Return (X, Y) of the center of cell containing provided text 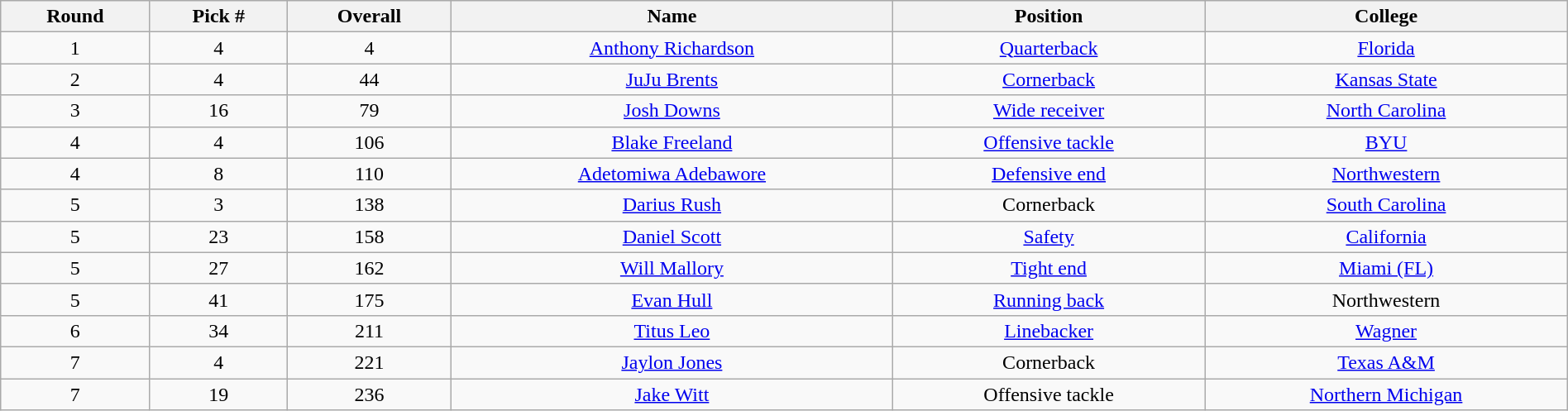
236 (370, 394)
Overall (370, 17)
Anthony Richardson (672, 48)
44 (370, 79)
221 (370, 362)
Kansas State (1386, 79)
162 (370, 268)
27 (218, 268)
Darius Rush (672, 205)
North Carolina (1386, 111)
158 (370, 237)
Tight end (1049, 268)
Wide receiver (1049, 111)
Adetomiwa Adebawore (672, 174)
Northern Michigan (1386, 394)
19 (218, 394)
Defensive end (1049, 174)
175 (370, 299)
Miami (FL) (1386, 268)
138 (370, 205)
Evan Hull (672, 299)
Safety (1049, 237)
23 (218, 237)
Jake Witt (672, 394)
79 (370, 111)
2 (75, 79)
Round (75, 17)
Pick # (218, 17)
211 (370, 331)
Wagner (1386, 331)
34 (218, 331)
Linebacker (1049, 331)
8 (218, 174)
JuJu Brents (672, 79)
6 (75, 331)
BYU (1386, 142)
Blake Freeland (672, 142)
16 (218, 111)
110 (370, 174)
College (1386, 17)
Jaylon Jones (672, 362)
106 (370, 142)
1 (75, 48)
Florida (1386, 48)
Name (672, 17)
Titus Leo (672, 331)
Will Mallory (672, 268)
Quarterback (1049, 48)
Position (1049, 17)
41 (218, 299)
Running back (1049, 299)
California (1386, 237)
Texas A&M (1386, 362)
Daniel Scott (672, 237)
South Carolina (1386, 205)
Josh Downs (672, 111)
